Scan for the cell matching the given text and deliver its [x, y] coordinate at center. 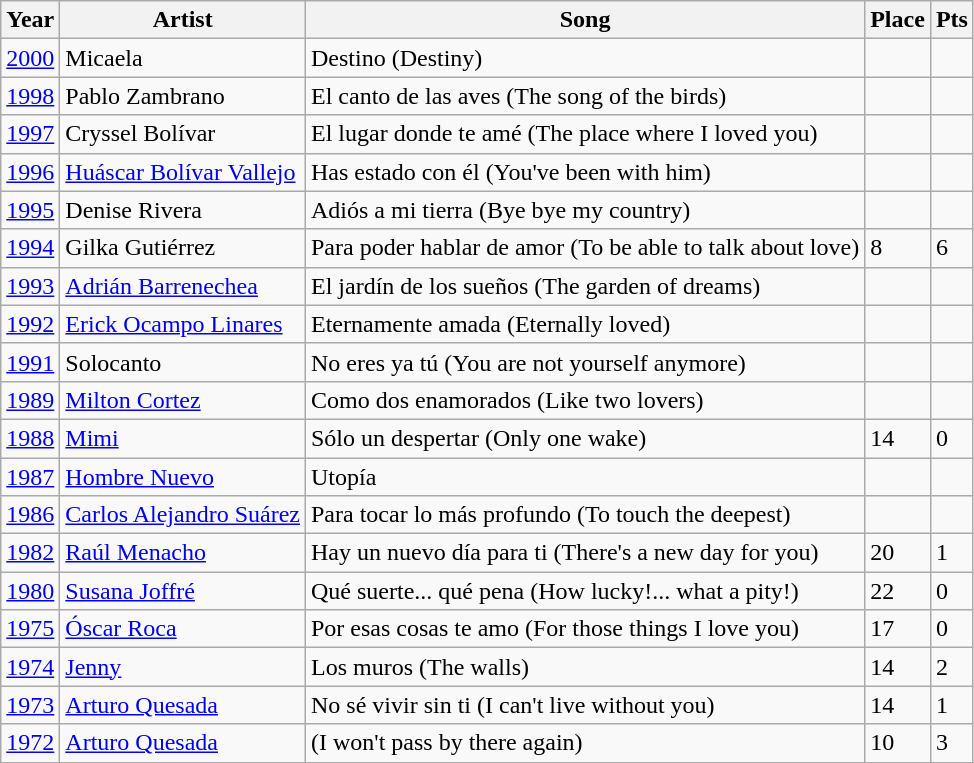
Raúl Menacho [183, 553]
Hay un nuevo día para ti (There's a new day for you) [584, 553]
Solocanto [183, 362]
1982 [30, 553]
Carlos Alejandro Suárez [183, 515]
1988 [30, 438]
Cryssel Bolívar [183, 134]
1996 [30, 172]
Susana Joffré [183, 591]
Los muros (The walls) [584, 667]
Pts [952, 20]
El canto de las aves (The song of the birds) [584, 96]
1973 [30, 705]
Adiós a mi tierra (Bye bye my country) [584, 210]
Utopía [584, 477]
Para poder hablar de amor (To be able to talk about love) [584, 248]
22 [898, 591]
1980 [30, 591]
1994 [30, 248]
Has estado con él (You've been with him) [584, 172]
8 [898, 248]
Pablo Zambrano [183, 96]
Year [30, 20]
10 [898, 743]
1989 [30, 400]
1993 [30, 286]
Huáscar Bolívar Vallejo [183, 172]
Mimi [183, 438]
Jenny [183, 667]
1995 [30, 210]
Erick Ocampo Linares [183, 324]
Qué suerte... qué pena (How lucky!... what a pity!) [584, 591]
6 [952, 248]
1972 [30, 743]
20 [898, 553]
Milton Cortez [183, 400]
No sé vivir sin ti (I can't live without you) [584, 705]
1991 [30, 362]
1997 [30, 134]
Adrián Barrenechea [183, 286]
1992 [30, 324]
Por esas cosas te amo (For those things I love you) [584, 629]
1974 [30, 667]
Song [584, 20]
El lugar donde te amé (The place where I loved you) [584, 134]
Sólo un despertar (Only one wake) [584, 438]
Micaela [183, 58]
Denise Rivera [183, 210]
Para tocar lo más profundo (To touch the deepest) [584, 515]
1975 [30, 629]
1986 [30, 515]
1987 [30, 477]
Destino (Destiny) [584, 58]
No eres ya tú (You are not yourself anymore) [584, 362]
Place [898, 20]
2 [952, 667]
Artist [183, 20]
2000 [30, 58]
El jardín de los sueños (The garden of dreams) [584, 286]
1998 [30, 96]
Como dos enamorados (Like two lovers) [584, 400]
Gilka Gutiérrez [183, 248]
Hombre Nuevo [183, 477]
(I won't pass by there again) [584, 743]
Eternamente amada (Eternally loved) [584, 324]
17 [898, 629]
Óscar Roca [183, 629]
3 [952, 743]
